Provide the [x, y] coordinate of the cell's center where the given text is located.  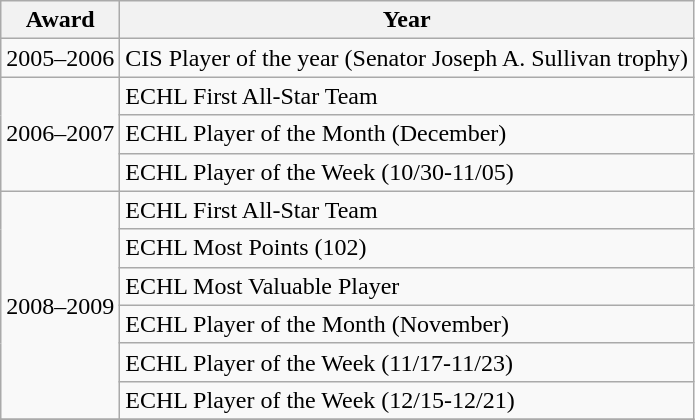
ECHL Player of the Week (10/30-11/05) [407, 172]
2005–2006 [60, 58]
Award [60, 20]
ECHL Most Points (102) [407, 248]
Year [407, 20]
ECHL Player of the Month (December) [407, 134]
ECHL Player of the Week (12/15-12/21) [407, 400]
2008–2009 [60, 305]
ECHL Most Valuable Player [407, 286]
ECHL Player of the Month (November) [407, 324]
CIS Player of the year (Senator Joseph A. Sullivan trophy) [407, 58]
ECHL Player of the Week (11/17-11/23) [407, 362]
2006–2007 [60, 134]
